Find where the given text appears and provide that cell's center as (x, y) coordinate. 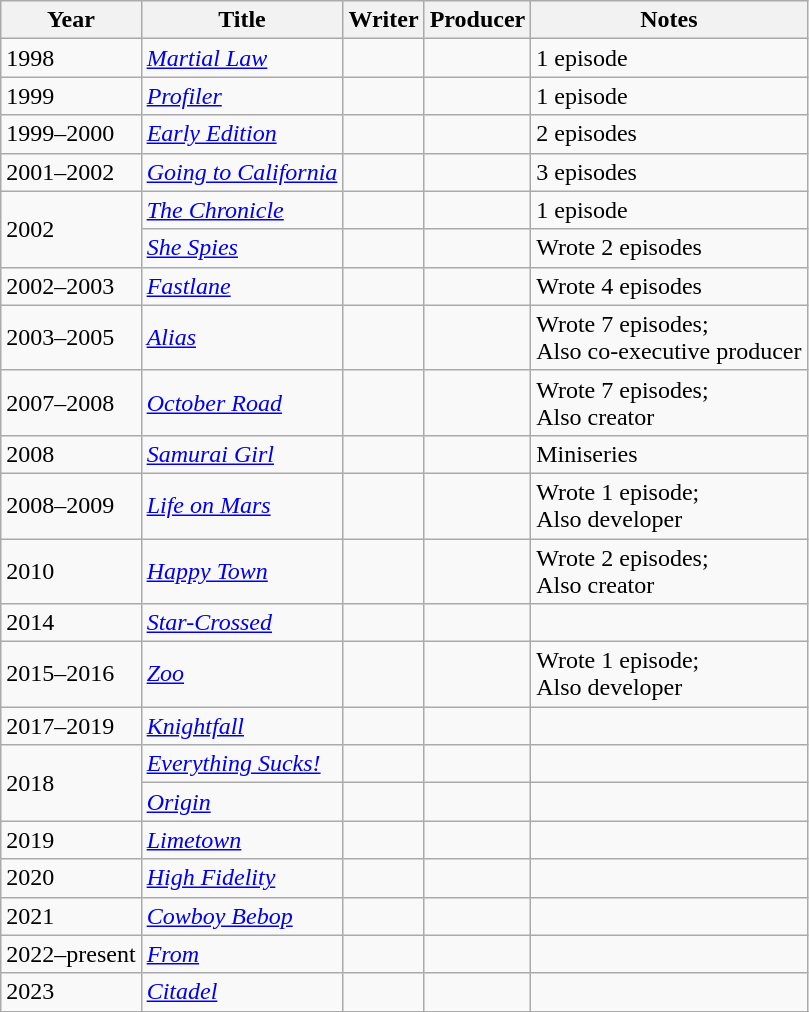
1998 (71, 58)
Notes (669, 20)
2002 (71, 229)
1999 (71, 96)
Life on Mars (242, 506)
2010 (71, 570)
High Fidelity (242, 878)
Producer (478, 20)
Wrote 4 episodes (669, 286)
2003–2005 (71, 338)
2002–2003 (71, 286)
2022–present (71, 954)
October Road (242, 402)
Miniseries (669, 454)
Going to California (242, 172)
Fastlane (242, 286)
From (242, 954)
2001–2002 (71, 172)
The Chronicle (242, 210)
Wrote 7 episodes;Also co-executive producer (669, 338)
2018 (71, 783)
2015–2016 (71, 674)
Martial Law (242, 58)
2014 (71, 623)
2020 (71, 878)
3 episodes (669, 172)
2008–2009 (71, 506)
Year (71, 20)
Wrote 7 episodes;Also creator (669, 402)
Writer (384, 20)
2019 (71, 840)
2021 (71, 916)
Limetown (242, 840)
Happy Town (242, 570)
2 episodes (669, 134)
Knightfall (242, 726)
Cowboy Bebop (242, 916)
Everything Sucks! (242, 764)
She Spies (242, 248)
Wrote 2 episodes;Also creator (669, 570)
1999–2000 (71, 134)
Zoo (242, 674)
2017–2019 (71, 726)
Title (242, 20)
Star-Crossed (242, 623)
2008 (71, 454)
Early Edition (242, 134)
Citadel (242, 992)
2007–2008 (71, 402)
Origin (242, 802)
Alias (242, 338)
Samurai Girl (242, 454)
Profiler (242, 96)
2023 (71, 992)
Wrote 2 episodes (669, 248)
